Pinpoint the cell where the given text exists, returning its [X, Y] midpoint coordinate. 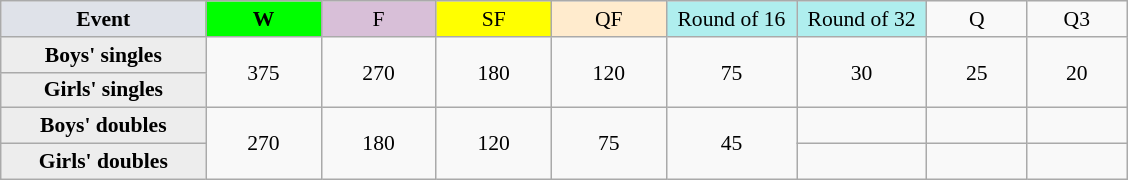
QF [608, 19]
Girls' doubles [104, 162]
Round of 16 [731, 19]
Q [977, 19]
Event [104, 19]
Boys' singles [104, 55]
W [264, 19]
Q3 [1077, 19]
Girls' singles [104, 90]
Round of 32 [861, 19]
F [378, 19]
30 [861, 72]
45 [731, 144]
375 [264, 72]
20 [1077, 72]
25 [977, 72]
SF [494, 19]
Boys' doubles [104, 126]
